Extract the [x, y] coordinate from the center of the cell holding the provided text.  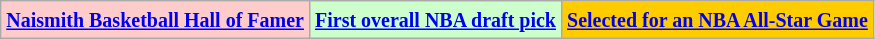
Selected for an NBA All-Star Game [718, 20]
Naismith Basketball Hall of Famer [156, 20]
First overall NBA draft pick [435, 20]
